Return (x, y) of the center of cell containing provided text 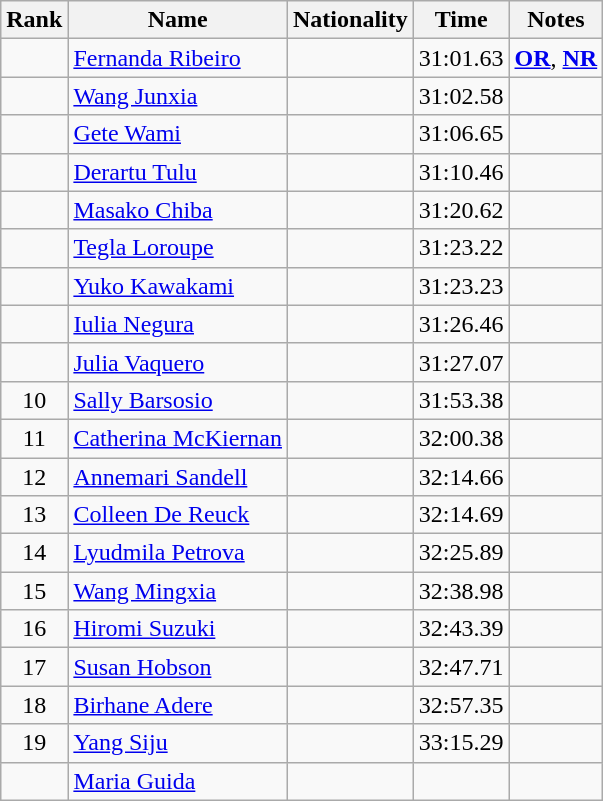
31:27.07 (461, 362)
Name (178, 20)
12 (34, 477)
Lyudmila Petrova (178, 553)
31:26.46 (461, 324)
32:38.98 (461, 591)
Time (461, 20)
Annemari Sandell (178, 477)
15 (34, 591)
32:43.39 (461, 629)
31:23.23 (461, 286)
32:25.89 (461, 553)
Wang Junxia (178, 96)
33:15.29 (461, 743)
Maria Guida (178, 781)
32:47.71 (461, 667)
Hiromi Suzuki (178, 629)
Notes (556, 20)
32:00.38 (461, 438)
Colleen De Reuck (178, 515)
31:06.65 (461, 134)
16 (34, 629)
Rank (34, 20)
32:14.69 (461, 515)
Tegla Loroupe (178, 248)
31:10.46 (461, 172)
Masako Chiba (178, 210)
Iulia Negura (178, 324)
Fernanda Ribeiro (178, 58)
Birhane Adere (178, 705)
32:14.66 (461, 477)
31:02.58 (461, 96)
31:53.38 (461, 400)
Sally Barsosio (178, 400)
31:23.22 (461, 248)
Catherina McKiernan (178, 438)
Gete Wami (178, 134)
31:20.62 (461, 210)
32:57.35 (461, 705)
Yuko Kawakami (178, 286)
14 (34, 553)
Derartu Tulu (178, 172)
19 (34, 743)
Yang Siju (178, 743)
11 (34, 438)
10 (34, 400)
13 (34, 515)
17 (34, 667)
Julia Vaquero (178, 362)
31:01.63 (461, 58)
18 (34, 705)
Wang Mingxia (178, 591)
Susan Hobson (178, 667)
Nationality (351, 20)
OR, NR (556, 58)
